Return the [X, Y] coordinate for the center point of the cell that contains the specified text.  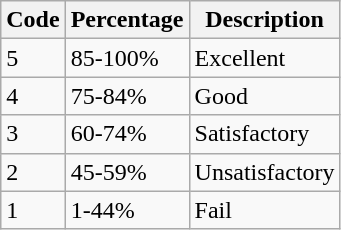
Description [264, 20]
Good [264, 96]
Code [33, 20]
4 [33, 96]
Fail [264, 210]
1-44% [127, 210]
Excellent [264, 58]
5 [33, 58]
75-84% [127, 96]
85-100% [127, 58]
Unsatisfactory [264, 172]
2 [33, 172]
1 [33, 210]
Satisfactory [264, 134]
Percentage [127, 20]
45-59% [127, 172]
60-74% [127, 134]
3 [33, 134]
